Capture the cell that displays the provided text and extract its (X, Y) central coordinate. 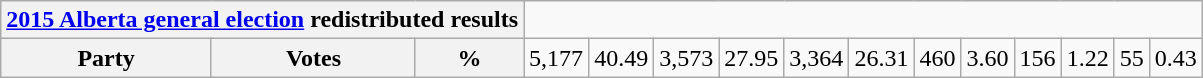
2015 Alberta general election redistributed results (262, 20)
3,573 (686, 58)
5,177 (556, 58)
26.31 (882, 58)
460 (938, 58)
0.43 (1176, 58)
Party (106, 58)
Votes (313, 58)
3.60 (988, 58)
156 (1038, 58)
3,364 (816, 58)
% (469, 58)
27.95 (752, 58)
1.22 (1088, 58)
40.49 (622, 58)
55 (1132, 58)
